Output the (X, Y) coordinate of the center of the cell containing the given text.  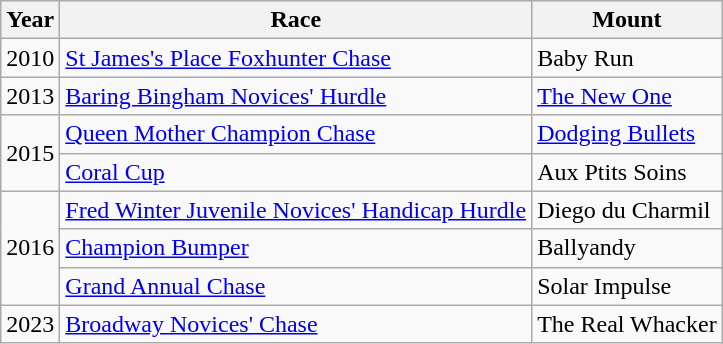
Dodging Bullets (628, 134)
2023 (30, 324)
Ballyandy (628, 248)
Diego du Charmil (628, 210)
The Real Whacker (628, 324)
Grand Annual Chase (296, 286)
Aux Ptits Soins (628, 172)
2013 (30, 96)
Baby Run (628, 58)
Race (296, 20)
Mount (628, 20)
Coral Cup (296, 172)
Year (30, 20)
2010 (30, 58)
Broadway Novices' Chase (296, 324)
2015 (30, 153)
Solar Impulse (628, 286)
Baring Bingham Novices' Hurdle (296, 96)
Fred Winter Juvenile Novices' Handicap Hurdle (296, 210)
Champion Bumper (296, 248)
The New One (628, 96)
2016 (30, 248)
Queen Mother Champion Chase (296, 134)
St James's Place Foxhunter Chase (296, 58)
